Output the (x, y) coordinate of the center of the cell containing the given text.  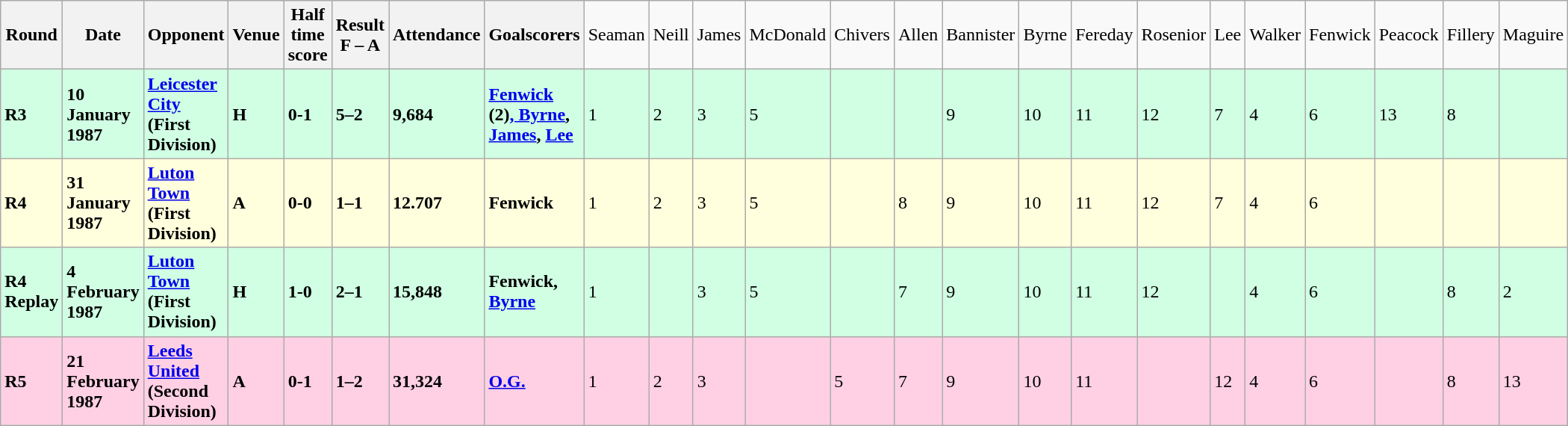
21 February 1987 (103, 381)
0-0 (308, 203)
Opponent (186, 35)
Lee (1228, 35)
Round (31, 35)
ResultF – A (360, 35)
Half time score (308, 35)
Peacock (1408, 35)
Attendance (436, 35)
Fereday (1104, 35)
2–1 (360, 291)
15,848 (436, 291)
Rosenior (1174, 35)
1–1 (360, 203)
Goalscorers (535, 35)
R3 (31, 114)
O.G. (535, 381)
Fillery (1471, 35)
Allen (918, 35)
R4 Replay (31, 291)
31,324 (436, 381)
Byrne (1045, 35)
10 January 1987 (103, 114)
Leicester City (First Division) (186, 114)
31 January 1987 (103, 203)
Fenwick (2), Byrne, James, Lee (535, 114)
1-0 (308, 291)
Bannister (981, 35)
Walker (1275, 35)
4 February 1987 (103, 291)
1–2 (360, 381)
Venue (256, 35)
Date (103, 35)
Neill (671, 35)
R4 (31, 203)
Maguire (1533, 35)
Leeds United (Second Division) (186, 381)
James (719, 35)
12.707 (436, 203)
R5 (31, 381)
McDonald (788, 35)
Chivers (862, 35)
Seaman (617, 35)
9,684 (436, 114)
5–2 (360, 114)
Fenwick, Byrne (535, 291)
